Extract the [X, Y] coordinate from the center of the cell holding the provided text.  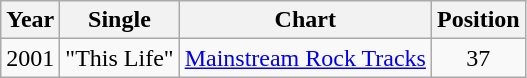
Mainstream Rock Tracks [305, 58]
2001 [30, 58]
Year [30, 20]
37 [478, 58]
Position [478, 20]
Chart [305, 20]
"This Life" [120, 58]
Single [120, 20]
